Provide the [X, Y] coordinate of the cell's center where the given text is located.  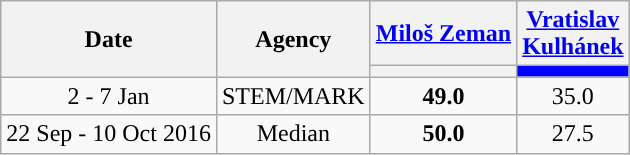
22 Sep - 10 Oct 2016 [109, 134]
STEM/MARK [293, 96]
Agency [293, 39]
2 - 7 Jan [109, 96]
Miloš Zeman [443, 34]
27.5 [573, 134]
50.0 [443, 134]
Median [293, 134]
Date [109, 39]
35.0 [573, 96]
Vratislav Kulhánek [573, 34]
49.0 [443, 96]
